Scan for the cell matching the given text and deliver its [X, Y] coordinate at center. 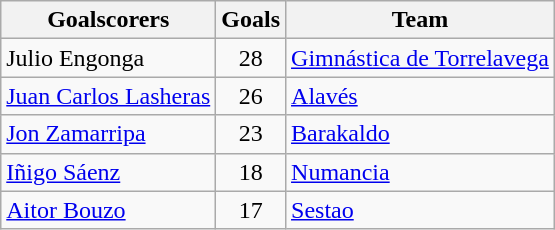
Barakaldo [420, 134]
Numancia [420, 172]
Aitor Bouzo [108, 210]
26 [251, 96]
Julio Engonga [108, 58]
Juan Carlos Lasheras [108, 96]
Team [420, 20]
Goalscorers [108, 20]
Sestao [420, 210]
Alavés [420, 96]
18 [251, 172]
28 [251, 58]
23 [251, 134]
Gimnástica de Torrelavega [420, 58]
Goals [251, 20]
Jon Zamarripa [108, 134]
Iñigo Sáenz [108, 172]
17 [251, 210]
